Search for the cell housing the specified text and yield its (X, Y) center coordinate. 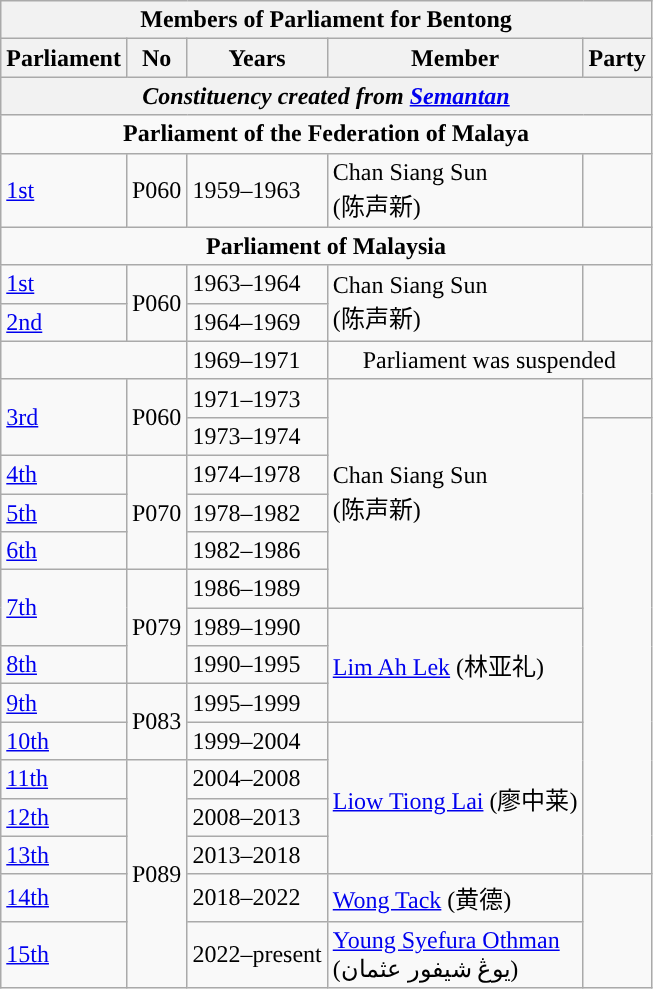
Parliament of the Federation of Malaya (326, 134)
Parliament was suspended (489, 360)
3rd (64, 417)
P079 (156, 627)
2022–present (257, 954)
10th (64, 741)
Parliament of Malaysia (326, 246)
1999–2004 (257, 741)
9th (64, 703)
P070 (156, 512)
1982–1986 (257, 551)
1990–1995 (257, 665)
1969–1971 (257, 360)
Young Syefura Othman (يوڠ شيفور عثمان) (455, 954)
15th (64, 954)
1963–1964 (257, 284)
1974–1978 (257, 474)
1995–1999 (257, 703)
5th (64, 513)
1959–1963 (257, 190)
11th (64, 779)
2018–2022 (257, 898)
Liow Tiong Lai (廖中莱) (455, 798)
Member (455, 58)
2013–2018 (257, 855)
2nd (64, 322)
Members of Parliament for Bentong (326, 20)
1989–1990 (257, 627)
12th (64, 817)
Years (257, 58)
No (156, 58)
1971–1973 (257, 398)
Lim Ah Lek (林亚礼) (455, 665)
Constituency created from Semantan (326, 96)
7th (64, 608)
1986–1989 (257, 589)
14th (64, 898)
8th (64, 665)
P089 (156, 874)
Wong Tack (黄德) (455, 898)
6th (64, 551)
P083 (156, 722)
4th (64, 474)
1973–1974 (257, 436)
2008–2013 (257, 817)
2004–2008 (257, 779)
1978–1982 (257, 513)
1964–1969 (257, 322)
Party (617, 58)
13th (64, 855)
Parliament (64, 58)
